Identify which cell holds the provided text, then report its (x, y) central coordinate. 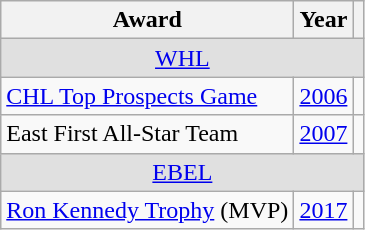
2017 (324, 210)
2006 (324, 96)
Award (148, 20)
CHL Top Prospects Game (148, 96)
East First All-Star Team (148, 134)
2007 (324, 134)
Ron Kennedy Trophy (MVP) (148, 210)
WHL (182, 58)
EBEL (182, 172)
Year (324, 20)
